Output the [x, y] coordinate of the center of the cell containing the given text.  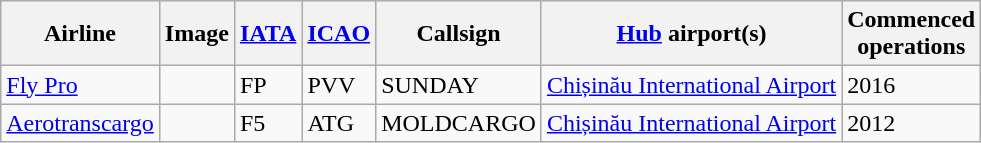
Fly Pro [80, 85]
SUNDAY [459, 85]
Image [196, 34]
F5 [268, 123]
IATA [268, 34]
2012 [912, 123]
2016 [912, 85]
MOLDCARGO [459, 123]
Aerotranscargo [80, 123]
Callsign [459, 34]
PVV [339, 85]
FP [268, 85]
Airline [80, 34]
Hub airport(s) [691, 34]
ICAO [339, 34]
ATG [339, 123]
Commencedoperations [912, 34]
